For the text-containing cell, return its midpoint in [X, Y] coordinate format. 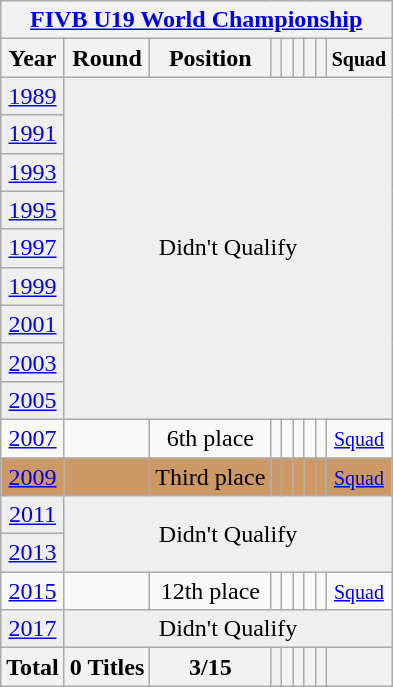
2017 [33, 629]
Round [107, 58]
0 Titles [107, 667]
2015 [33, 591]
1993 [33, 172]
Position [210, 58]
2007 [33, 438]
1997 [33, 248]
1991 [33, 134]
Year [33, 58]
2011 [33, 515]
2009 [33, 477]
1999 [33, 286]
1995 [33, 210]
2013 [33, 553]
2003 [33, 362]
Total [33, 667]
12th place [210, 591]
6th place [210, 438]
3/15 [210, 667]
FIVB U19 World Championship [196, 20]
1989 [33, 96]
Third place [210, 477]
2005 [33, 400]
2001 [33, 324]
